Locate the cell with the specified text and output its (X, Y) center coordinate. 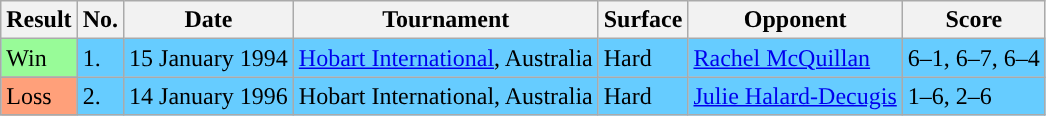
Rachel McQuillan (795, 58)
1–6, 2–6 (974, 96)
15 January 1994 (209, 58)
Tournament (446, 20)
6–1, 6–7, 6–4 (974, 58)
No. (100, 20)
1. (100, 58)
Loss (39, 96)
Opponent (795, 20)
14 January 1996 (209, 96)
Win (39, 58)
2. (100, 96)
Julie Halard-Decugis (795, 96)
Date (209, 20)
Result (39, 20)
Score (974, 20)
Surface (643, 20)
